Find where the given text appears and provide that cell's center as (X, Y) coordinate. 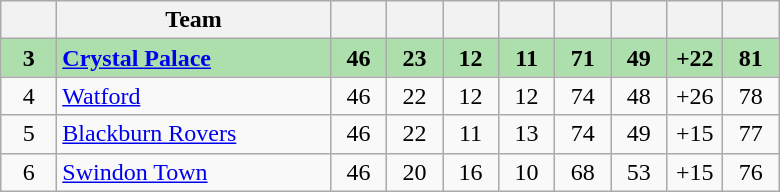
6 (29, 172)
81 (751, 58)
23 (414, 58)
16 (470, 172)
76 (751, 172)
71 (583, 58)
48 (639, 96)
77 (751, 134)
13 (527, 134)
68 (583, 172)
5 (29, 134)
Swindon Town (194, 172)
+26 (695, 96)
Watford (194, 96)
20 (414, 172)
Crystal Palace (194, 58)
10 (527, 172)
Blackburn Rovers (194, 134)
78 (751, 96)
Team (194, 20)
3 (29, 58)
4 (29, 96)
+22 (695, 58)
53 (639, 172)
